Provide the [x, y] coordinate of the cell's center where the given text is located.  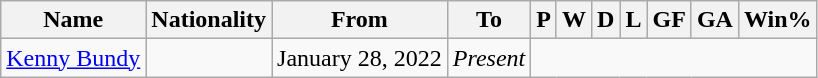
Nationality [209, 20]
Kenny Bundy [74, 58]
GF [669, 20]
Present [488, 58]
GA [714, 20]
January 28, 2022 [360, 58]
From [360, 20]
To [488, 20]
L [634, 20]
P [544, 20]
Name [74, 20]
W [574, 20]
Win% [778, 20]
D [606, 20]
